Return the (x, y) coordinate for the center point of the cell that contains the specified text.  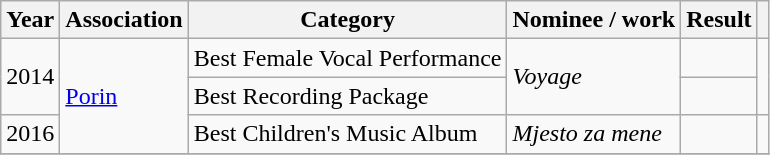
Voyage (594, 77)
Category (348, 20)
2016 (30, 134)
Nominee / work (594, 20)
Result (719, 20)
2014 (30, 77)
Association (124, 20)
Porin (124, 96)
Mjesto za mene (594, 134)
Year (30, 20)
Best Children's Music Album (348, 134)
Best Recording Package (348, 96)
Best Female Vocal Performance (348, 58)
